Locate the cell with the specified text and output its [X, Y] center coordinate. 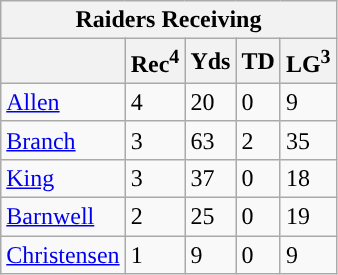
Rec4 [155, 62]
King [63, 178]
Allen [63, 102]
Barnwell [63, 217]
4 [155, 102]
18 [308, 178]
Christensen [63, 255]
Raiders Receiving [168, 20]
LG3 [308, 62]
19 [308, 217]
37 [210, 178]
Yds [210, 62]
35 [308, 140]
1 [155, 255]
TD [258, 62]
20 [210, 102]
25 [210, 217]
63 [210, 140]
Branch [63, 140]
